For the text-containing cell, return its midpoint in [x, y] coordinate format. 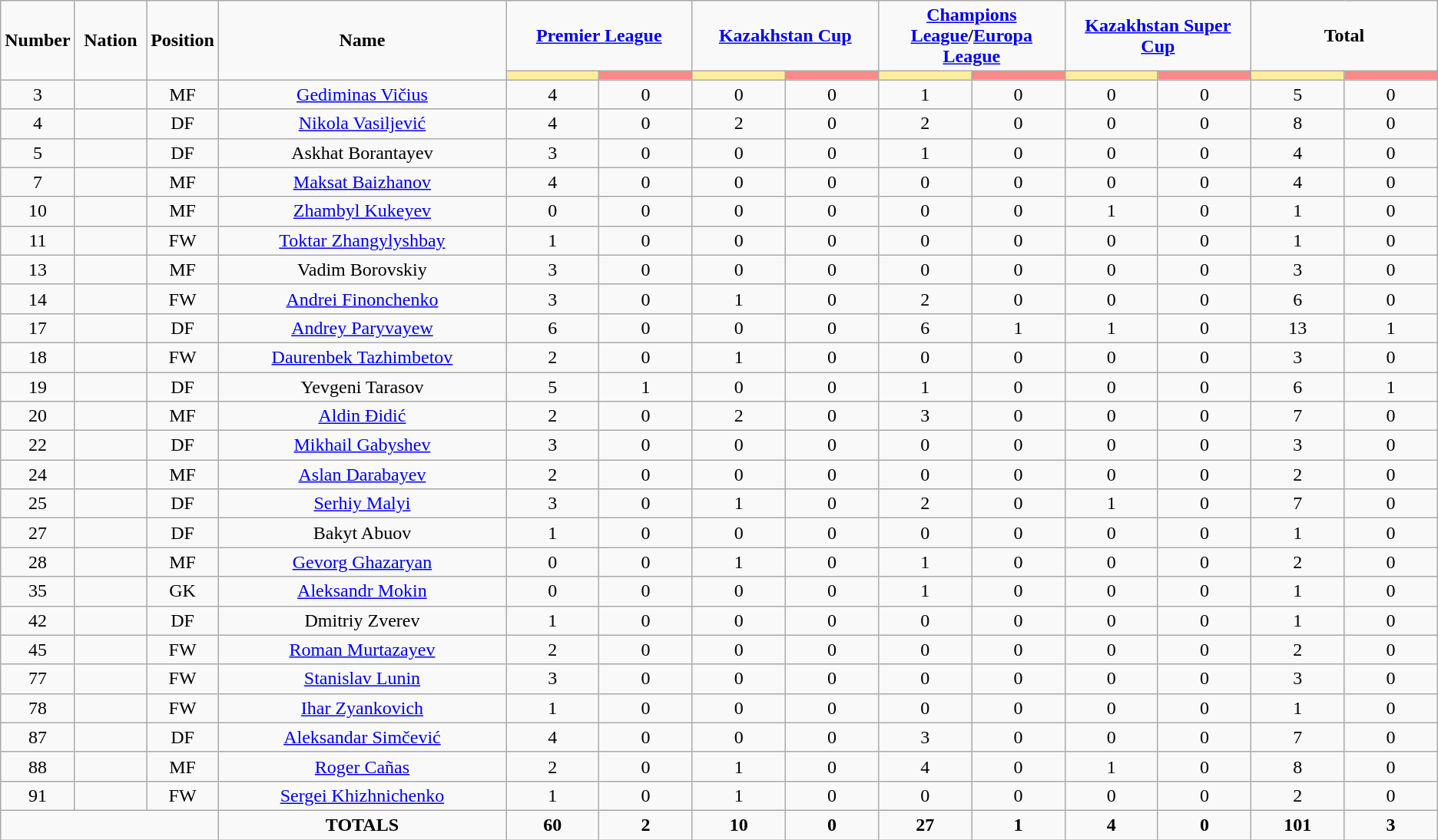
45 [38, 650]
Andrey Paryvayew [362, 328]
78 [38, 708]
Askhat Borantayev [362, 153]
17 [38, 328]
Position [183, 40]
Bakyt Abuov [362, 533]
Toktar Zhangylyshbay [362, 240]
101 [1298, 825]
19 [38, 386]
Maksat Baizhanov [362, 182]
Nikola Vasiljević [362, 124]
Dmitriy Zverev [362, 620]
Name [362, 40]
Gevorg Ghazaryan [362, 562]
87 [38, 737]
Roman Murtazayev [362, 650]
Aldin Đidić [362, 416]
Aleksandar Simčević [362, 737]
Kazakhstan Super Cup [1158, 36]
Vadim Borovskiy [362, 270]
11 [38, 240]
Kazakhstan Cup [785, 36]
Serhiy Malyi [362, 504]
Premier League [599, 36]
Zhambyl Kukeyev [362, 211]
Stanislav Lunin [362, 679]
Aslan Darabayev [362, 475]
88 [38, 766]
Yevgeni Tarasov [362, 386]
77 [38, 679]
Sergei Khizhnichenko [362, 795]
28 [38, 562]
Total [1344, 36]
22 [38, 445]
35 [38, 591]
Nation [111, 40]
TOTALS [362, 825]
24 [38, 475]
18 [38, 357]
Number [38, 40]
Gediminas Vičius [362, 94]
20 [38, 416]
91 [38, 795]
14 [38, 299]
GK [183, 591]
25 [38, 504]
Mikhail Gabyshev [362, 445]
Daurenbek Tazhimbetov [362, 357]
42 [38, 620]
Champions League/Europa League [972, 36]
60 [552, 825]
Aleksandr Mokin [362, 591]
Ihar Zyankovich [362, 708]
Roger Cañas [362, 766]
Andrei Finonchenko [362, 299]
